Identify which cell holds the provided text, then report its (X, Y) central coordinate. 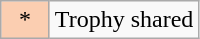
* (26, 20)
Trophy shared (124, 20)
